Capture the cell that displays the provided text and extract its (X, Y) central coordinate. 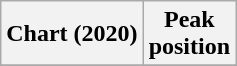
Peakposition (189, 34)
Chart (2020) (72, 34)
